Pinpoint the cell where the given text exists, returning its (X, Y) midpoint coordinate. 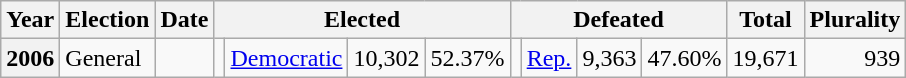
9,363 (610, 58)
General (108, 58)
Election (108, 20)
Defeated (618, 20)
2006 (30, 58)
939 (855, 58)
Year (30, 20)
Total (766, 20)
Date (184, 20)
10,302 (386, 58)
52.37% (468, 58)
Plurality (855, 20)
47.60% (684, 58)
Elected (362, 20)
Rep. (549, 58)
Democratic (286, 58)
19,671 (766, 58)
